Find where the given text appears and provide that cell's center as (X, Y) coordinate. 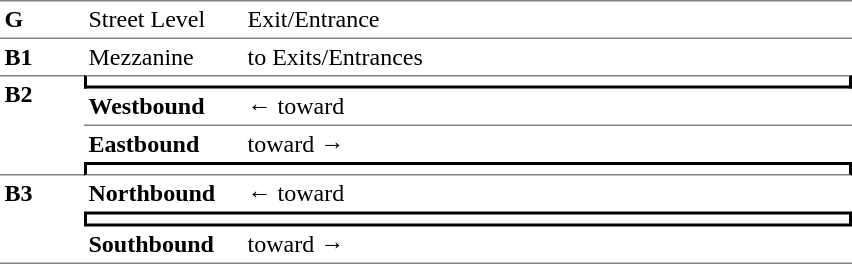
Westbound (164, 107)
Eastbound (164, 144)
B2 (42, 125)
Exit/Entrance (548, 19)
B3 (42, 220)
B1 (42, 57)
Northbound (164, 194)
to Exits/Entrances (548, 57)
Southbound (164, 245)
G (42, 19)
Street Level (164, 19)
Mezzanine (164, 57)
